Provide the (x, y) coordinate of the cell's center where the given text is located.  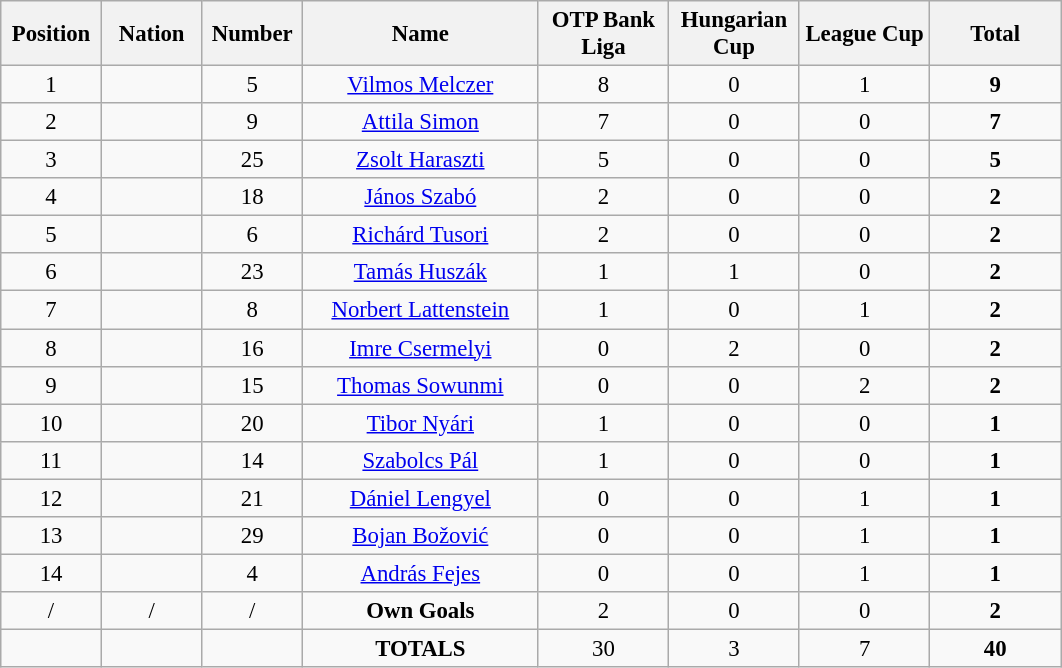
Own Goals (421, 611)
Nation (152, 34)
Zsolt Haraszti (421, 160)
Imre Csermelyi (421, 348)
Total (996, 34)
Hungarian Cup (734, 34)
21 (252, 498)
Attila Simon (421, 122)
16 (252, 348)
Norbert Lattenstein (421, 310)
András Fejes (421, 573)
10 (52, 423)
30 (604, 648)
Vilmos Melczer (421, 85)
Dániel Lengyel (421, 498)
OTP Bank Liga (604, 34)
29 (252, 536)
Richárd Tusori (421, 235)
Tamás Huszák (421, 273)
Position (52, 34)
Thomas Sowunmi (421, 385)
40 (996, 648)
20 (252, 423)
Number (252, 34)
25 (252, 160)
Tibor Nyári (421, 423)
15 (252, 385)
23 (252, 273)
Bojan Božović (421, 536)
13 (52, 536)
János Szabó (421, 197)
18 (252, 197)
League Cup (864, 34)
Szabolcs Pál (421, 460)
Name (421, 34)
11 (52, 460)
12 (52, 498)
TOTALS (421, 648)
